Pinpoint the cell where the given text exists, returning its (x, y) midpoint coordinate. 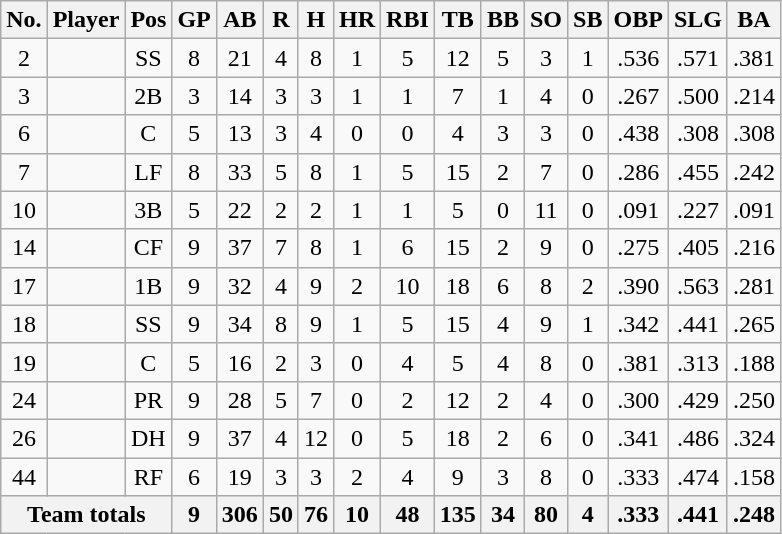
BB (502, 20)
44 (24, 477)
22 (240, 210)
.281 (754, 286)
.455 (698, 172)
Player (86, 20)
.405 (698, 248)
CF (148, 248)
.242 (754, 172)
.341 (638, 438)
16 (240, 362)
.563 (698, 286)
TB (458, 20)
.342 (638, 324)
80 (546, 515)
11 (546, 210)
21 (240, 58)
2B (148, 96)
.390 (638, 286)
DH (148, 438)
.214 (754, 96)
.227 (698, 210)
.474 (698, 477)
.250 (754, 400)
Pos (148, 20)
.486 (698, 438)
.536 (638, 58)
28 (240, 400)
.300 (638, 400)
.429 (698, 400)
.286 (638, 172)
.438 (638, 134)
24 (24, 400)
.188 (754, 362)
.571 (698, 58)
No. (24, 20)
135 (458, 515)
.158 (754, 477)
SB (588, 20)
GP (194, 20)
13 (240, 134)
3B (148, 210)
.265 (754, 324)
1B (148, 286)
HR (356, 20)
.267 (638, 96)
76 (316, 515)
.324 (754, 438)
SO (546, 20)
RBI (408, 20)
306 (240, 515)
Team totals (86, 515)
AB (240, 20)
OBP (638, 20)
SLG (698, 20)
50 (280, 515)
LF (148, 172)
BA (754, 20)
48 (408, 515)
.313 (698, 362)
H (316, 20)
32 (240, 286)
.275 (638, 248)
26 (24, 438)
RF (148, 477)
.500 (698, 96)
.248 (754, 515)
.216 (754, 248)
PR (148, 400)
17 (24, 286)
R (280, 20)
33 (240, 172)
